Provide the [x, y] coordinate of the cell's center where the given text is located.  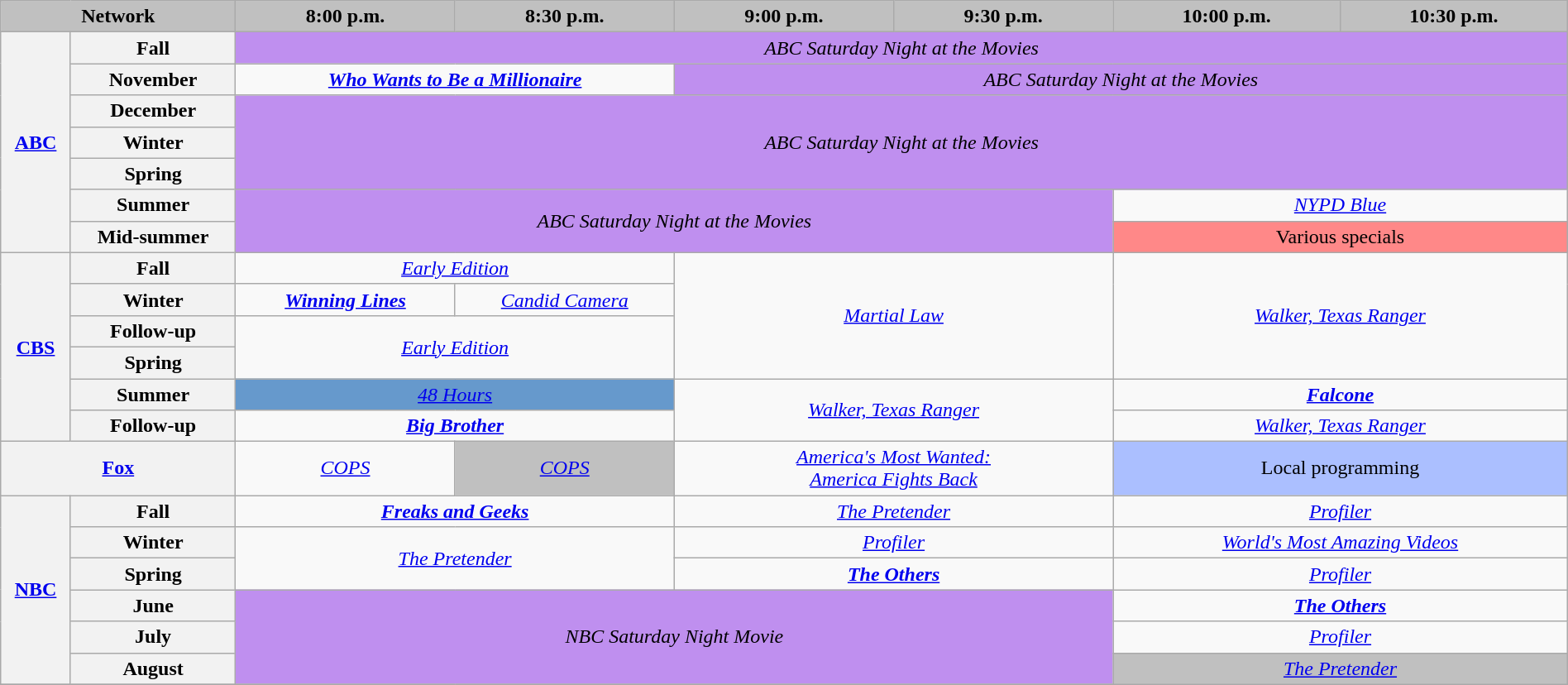
10:30 p.m. [1454, 17]
World's Most Amazing Videos [1340, 543]
NBC Saturday Night Movie [675, 637]
Network [118, 17]
August [153, 668]
9:00 p.m. [784, 17]
NYPD Blue [1340, 205]
8:00 p.m. [346, 17]
48 Hours [455, 395]
Freaks and Geeks [455, 511]
Big Brother [455, 426]
Fox [118, 468]
NBC [36, 590]
Falcone [1340, 395]
Candid Camera [564, 299]
Various specials [1340, 237]
Local programming [1340, 468]
ABC [36, 142]
December [153, 111]
Mid-summer [153, 237]
Winning Lines [346, 299]
Martial Law [893, 315]
July [153, 637]
Who Wants to Be a Millionaire [455, 79]
CBS [36, 347]
9:30 p.m. [1004, 17]
America's Most Wanted:America Fights Back [893, 468]
10:00 p.m. [1227, 17]
8:30 p.m. [564, 17]
November [153, 79]
June [153, 606]
